Provide the [X, Y] coordinate of the cell's center where the given text is located.  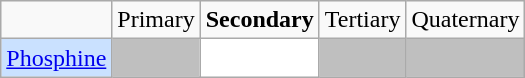
Quaternary [466, 20]
Tertiary [362, 20]
Primary [156, 20]
Phosphine [56, 58]
Secondary [260, 20]
